Provide the [x, y] coordinate of the cell's center where the given text is located.  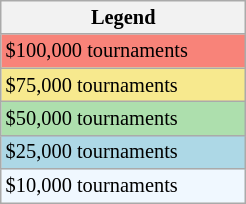
Legend [124, 17]
$100,000 tournaments [124, 51]
$25,000 tournaments [124, 152]
$50,000 tournaments [124, 118]
$10,000 tournaments [124, 186]
$75,000 tournaments [124, 85]
